Pinpoint the cell where the given text exists, returning its (x, y) midpoint coordinate. 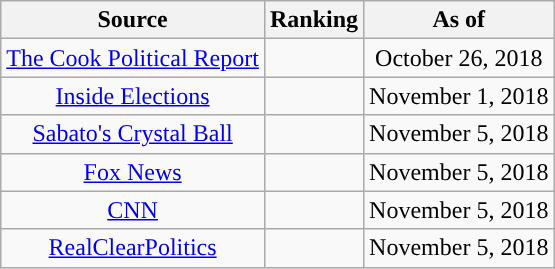
Ranking (314, 20)
Inside Elections (133, 96)
As of (459, 20)
October 26, 2018 (459, 58)
Fox News (133, 172)
CNN (133, 210)
Source (133, 20)
November 1, 2018 (459, 96)
The Cook Political Report (133, 58)
RealClearPolitics (133, 248)
Sabato's Crystal Ball (133, 134)
